Pinpoint the cell where the given text exists, returning its [X, Y] midpoint coordinate. 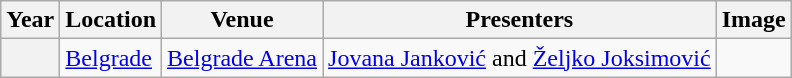
Location [111, 20]
Year [30, 20]
Presenters [520, 20]
Belgrade Arena [242, 58]
Image [754, 20]
Venue [242, 20]
Belgrade [111, 58]
Jovana Janković and Željko Joksimović [520, 58]
